Pinpoint the cell where the given text exists, returning its [X, Y] midpoint coordinate. 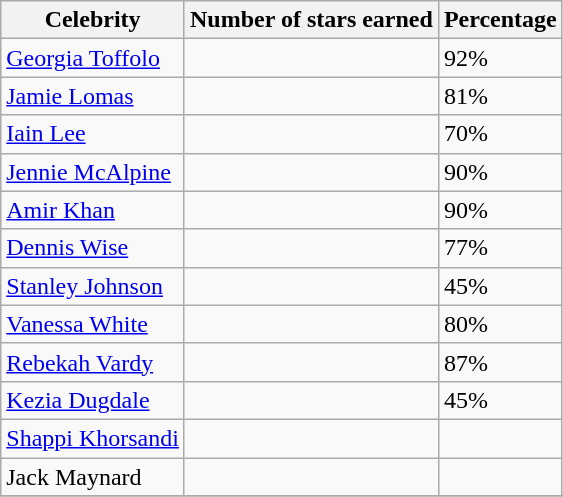
Iain Lee [93, 134]
Kezia Dugdale [93, 400]
70% [500, 134]
87% [500, 362]
Shappi Khorsandi [93, 438]
81% [500, 96]
Percentage [500, 20]
Jack Maynard [93, 477]
Vanessa White [93, 324]
Number of stars earned [311, 20]
Jamie Lomas [93, 96]
Dennis Wise [93, 248]
92% [500, 58]
77% [500, 248]
80% [500, 324]
Amir Khan [93, 210]
Rebekah Vardy [93, 362]
Stanley Johnson [93, 286]
Jennie McAlpine [93, 172]
Georgia Toffolo [93, 58]
Celebrity [93, 20]
